Output the (x, y) coordinate of the center of the cell containing the given text.  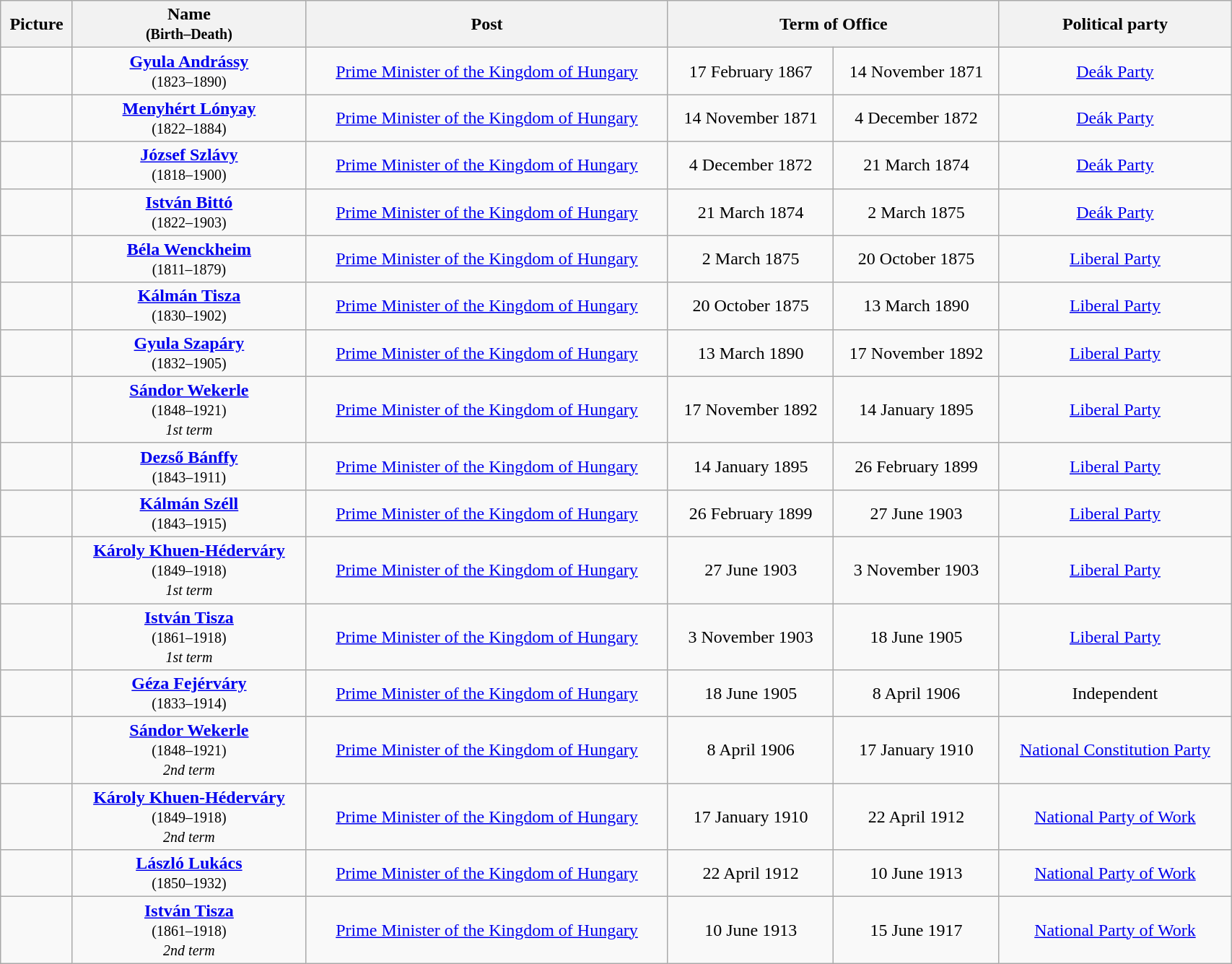
Kálmán Széll(1843–1915) (189, 513)
Dezső Bánffy(1843–1911) (189, 466)
Károly Khuen-Héderváry(1849–1918)1st term (189, 570)
István Tisza(1861–1918)2nd term (189, 930)
István Bittó(1822–1903) (189, 212)
National Constitution Party (1114, 750)
Sándor Wekerle(1848–1921)1st term (189, 409)
Term of Office (833, 25)
Picture (37, 25)
Kálmán Tisza(1830–1902) (189, 306)
Name(Birth–Death) (189, 25)
Political party (1114, 25)
15 June 1917 (917, 930)
Gyula Szapáry(1832–1905) (189, 352)
József Szlávy(1818–1900) (189, 165)
17 February 1867 (751, 71)
Béla Wenckheim(1811–1879) (189, 259)
Sándor Wekerle(1848–1921)2nd term (189, 750)
László Lukács(1850–1932) (189, 874)
Gyula Andrássy(1823–1890) (189, 71)
István Tisza(1861–1918)1st term (189, 637)
Independent (1114, 693)
Károly Khuen-Héderváry(1849–1918)2nd term (189, 817)
Géza Fejérváry(1833–1914) (189, 693)
Menyhért Lónyay(1822–1884) (189, 118)
Post (486, 25)
